From the cell containing the given text, extract its center point as [x, y] coordinate. 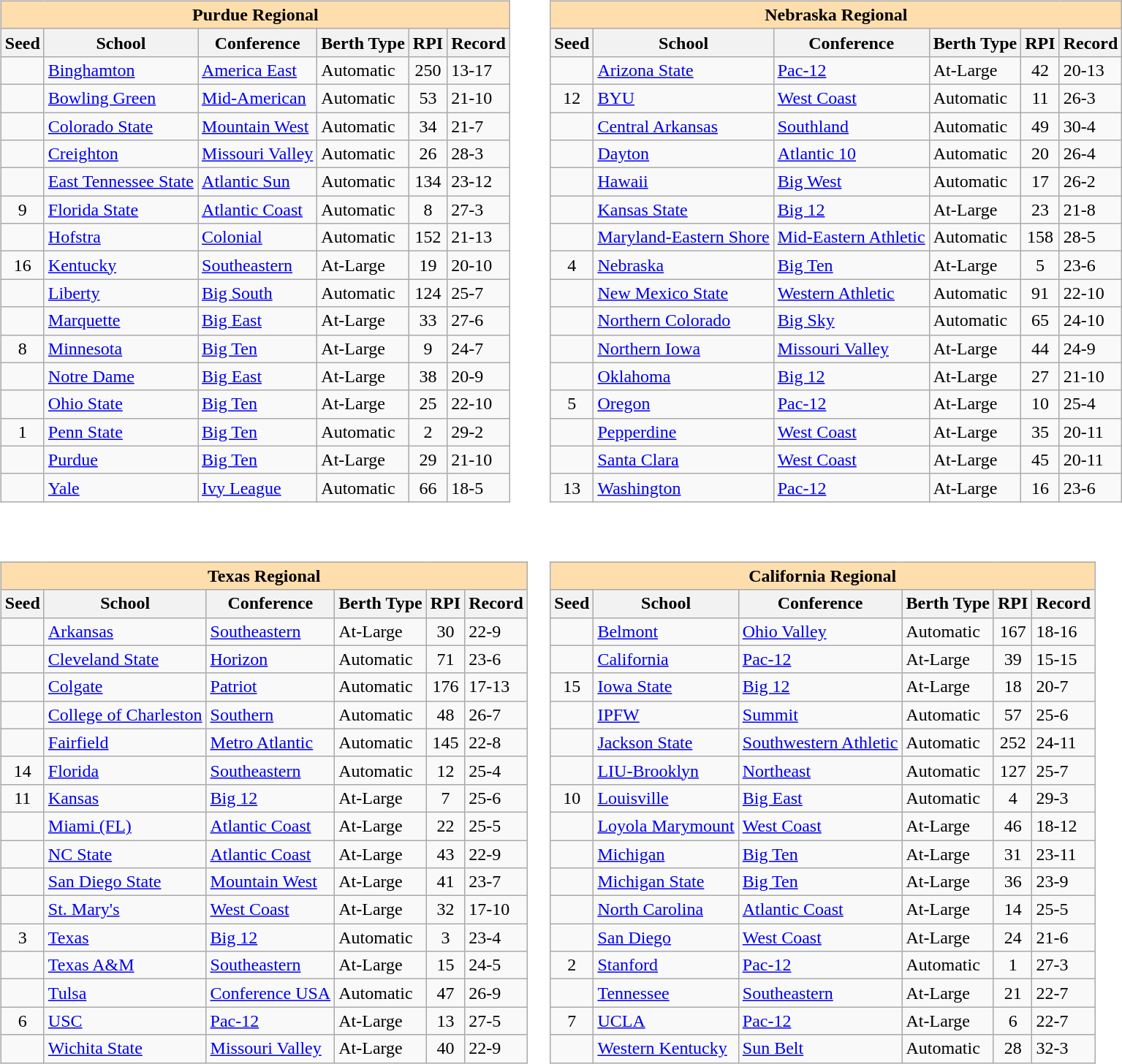
22 [445, 826]
Hofstra [121, 237]
Notre Dame [121, 376]
26-7 [496, 715]
California Regional [823, 576]
Purdue Regional [255, 15]
46 [1012, 826]
158 [1040, 237]
Washington [683, 487]
28-5 [1091, 237]
26-3 [1091, 98]
Big Sky [851, 321]
20-9 [479, 376]
BYU [683, 98]
15-15 [1064, 659]
Arkansas [125, 631]
23 [1040, 210]
San Diego State [125, 882]
LIU-Brooklyn [666, 770]
IPFW [666, 715]
45 [1040, 460]
Oklahoma [683, 376]
Iowa State [666, 687]
18-5 [479, 487]
34 [428, 126]
29-2 [479, 432]
Southern [270, 715]
Purdue [121, 460]
Patriot [270, 687]
Colorado State [121, 126]
28 [1012, 1049]
Texas [125, 938]
Cleveland State [125, 659]
Northeast [820, 770]
167 [1012, 631]
49 [1040, 126]
Northern Colorado [683, 321]
Northern Iowa [683, 349]
23-7 [496, 882]
Tennessee [666, 993]
Ohio State [121, 404]
31 [1012, 854]
Louisville [666, 798]
Tulsa [125, 993]
Western Kentucky [666, 1049]
124 [428, 293]
Colgate [125, 687]
23-12 [479, 182]
Metro Atlantic [270, 742]
Florida [125, 770]
20-7 [1064, 687]
71 [445, 659]
NC State [125, 854]
21-6 [1064, 938]
30 [445, 631]
13-17 [479, 70]
21-13 [479, 237]
26-9 [496, 993]
Atlantic Sun [257, 182]
35 [1040, 432]
Summit [820, 715]
33 [428, 321]
Southland [851, 126]
Nebraska Regional [836, 15]
29 [428, 460]
Central Arkansas [683, 126]
32-3 [1064, 1049]
Oregon [683, 404]
29-3 [1064, 798]
Creighton [121, 154]
66 [428, 487]
UCLA [666, 1021]
Wichita State [125, 1049]
26-4 [1091, 154]
Minnesota [121, 349]
44 [1040, 349]
Ivy League [257, 487]
Western Athletic [851, 293]
24-10 [1091, 321]
Penn State [121, 432]
17-10 [496, 910]
17-13 [496, 687]
Conference USA [270, 993]
20 [1040, 154]
Nebraska [683, 265]
Binghamton [121, 70]
Hawaii [683, 182]
38 [428, 376]
91 [1040, 293]
Mid-Eastern Athletic [851, 237]
43 [445, 854]
Sun Belt [820, 1049]
65 [1040, 321]
Horizon [270, 659]
27 [1040, 376]
Kentucky [121, 265]
27-5 [496, 1021]
176 [445, 687]
24 [1012, 938]
21 [1012, 993]
152 [428, 237]
Pepperdine [683, 432]
39 [1012, 659]
Southwestern Athletic [820, 742]
Ohio Valley [820, 631]
Yale [121, 487]
Florida State [121, 210]
North Carolina [666, 910]
College of Charleston [125, 715]
40 [445, 1049]
20-13 [1091, 70]
134 [428, 182]
East Tennessee State [121, 182]
Atlantic 10 [851, 154]
57 [1012, 715]
17 [1040, 182]
24-7 [479, 349]
145 [445, 742]
19 [428, 265]
Loyola Marymount [666, 826]
21-8 [1091, 210]
47 [445, 993]
San Diego [666, 938]
Mid-American [257, 98]
26-2 [1091, 182]
Santa Clara [683, 460]
Big South [257, 293]
127 [1012, 770]
USC [125, 1021]
Fairfield [125, 742]
America East [257, 70]
18-12 [1064, 826]
23-9 [1064, 882]
36 [1012, 882]
30-4 [1091, 126]
42 [1040, 70]
250 [428, 70]
18 [1012, 687]
Arizona State [683, 70]
24-11 [1064, 742]
Michigan [666, 854]
24-5 [496, 965]
Colonial [257, 237]
18-16 [1064, 631]
48 [445, 715]
Kansas State [683, 210]
California [666, 659]
Stanford [666, 965]
Texas Regional [264, 576]
St. Mary's [125, 910]
Texas A&M [125, 965]
Belmont [666, 631]
New Mexico State [683, 293]
Marquette [121, 321]
Dayton [683, 154]
23-11 [1064, 854]
21-7 [479, 126]
24-9 [1091, 349]
Maryland-Eastern Shore [683, 237]
28-3 [479, 154]
41 [445, 882]
Bowling Green [121, 98]
26 [428, 154]
Kansas [125, 798]
53 [428, 98]
Michigan State [666, 882]
252 [1012, 742]
Big West [851, 182]
23-4 [496, 938]
22-8 [496, 742]
25 [428, 404]
32 [445, 910]
Liberty [121, 293]
Miami (FL) [125, 826]
27-6 [479, 321]
Jackson State [666, 742]
20-10 [479, 265]
